Capture the cell that displays the provided text and extract its (x, y) central coordinate. 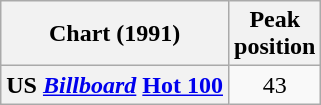
43 (275, 85)
Chart (1991) (115, 34)
US Billboard Hot 100 (115, 85)
Peakposition (275, 34)
